Search for the cell housing the specified text and yield its (X, Y) center coordinate. 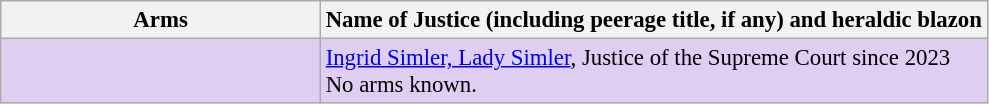
Name of Justice (including peerage title, if any) and heraldic blazon (654, 20)
Ingrid Simler, Lady Simler, Justice of the Supreme Court since 2023No arms known. (654, 72)
Arms (161, 20)
